Locate the cell with the specified text and output its (x, y) center coordinate. 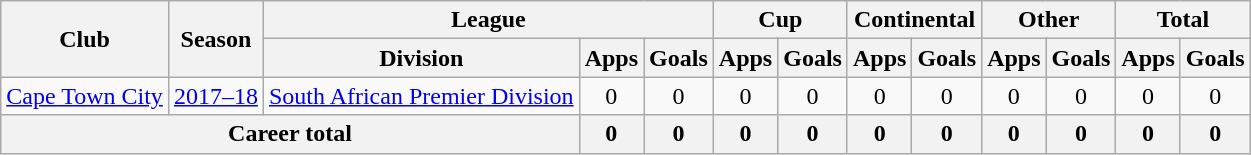
2017–18 (216, 96)
League (488, 20)
Season (216, 39)
Cup (780, 20)
Career total (290, 134)
Cape Town City (85, 96)
Total (1183, 20)
Continental (914, 20)
Other (1049, 20)
Division (421, 58)
South African Premier Division (421, 96)
Club (85, 39)
